Scan for the cell matching the given text and deliver its (x, y) coordinate at center. 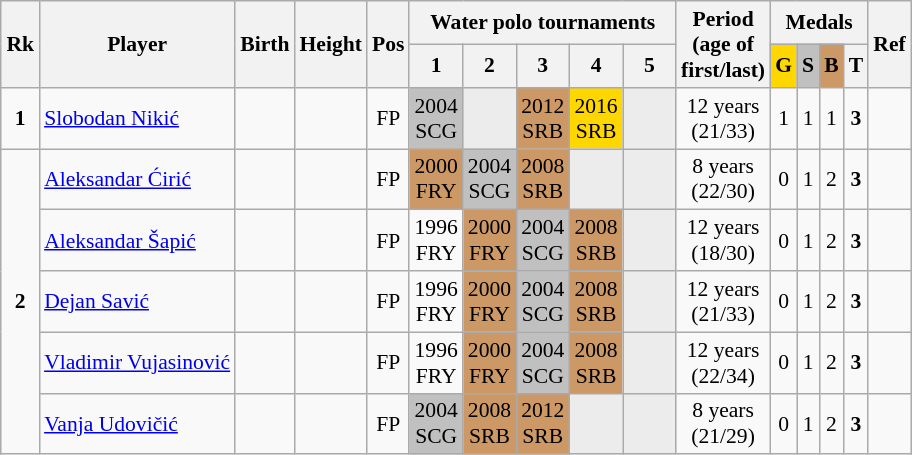
B (832, 66)
8 years(21/29) (723, 424)
Player (137, 44)
Aleksandar Šapić (137, 240)
Pos (388, 44)
5 (650, 66)
S (808, 66)
12 years(22/34) (723, 362)
8 years(22/30) (723, 180)
4 (596, 66)
G (784, 66)
12 years(18/30) (723, 240)
Ref (889, 44)
Height (330, 44)
2016SRB (596, 118)
T (856, 66)
Birth (264, 44)
Rk (20, 44)
Slobodan Nikić (137, 118)
Vanja Udovičić (137, 424)
Water polo tournaments (542, 22)
Vladimir Vujasinović (137, 362)
Dejan Savić (137, 302)
Medals (819, 22)
Aleksandar Ćirić (137, 180)
Period(age offirst/last) (723, 44)
